Return the [X, Y] coordinate for the center point of the cell that contains the specified text.  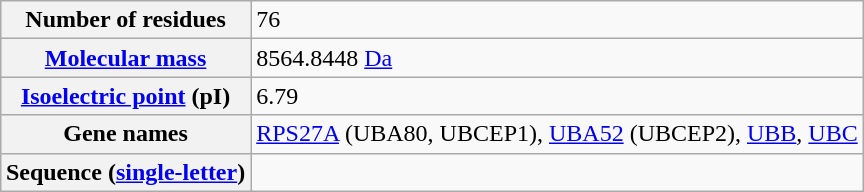
6.79 [558, 96]
76 [558, 20]
Gene names [125, 134]
RPS27A (UBA80, UBCEP1), UBA52 (UBCEP2), UBB, UBC [558, 134]
8564.8448 Da [558, 58]
Molecular mass [125, 58]
Sequence (single-letter) [125, 172]
Number of residues [125, 20]
Isoelectric point (pI) [125, 96]
